Return the [X, Y] coordinate for the center point of the cell that contains the specified text.  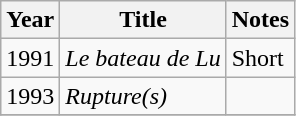
Le bateau de Lu [143, 58]
Notes [260, 20]
1993 [30, 96]
Year [30, 20]
1991 [30, 58]
Title [143, 20]
Short [260, 58]
Rupture(s) [143, 96]
